Provide the [X, Y] coordinate of the cell's center where the given text is located.  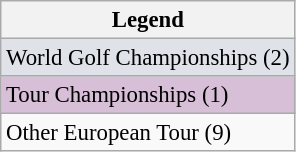
Other European Tour (9) [148, 133]
Legend [148, 20]
Tour Championships (1) [148, 95]
World Golf Championships (2) [148, 58]
